Find where the given text appears and provide that cell's center as (X, Y) coordinate. 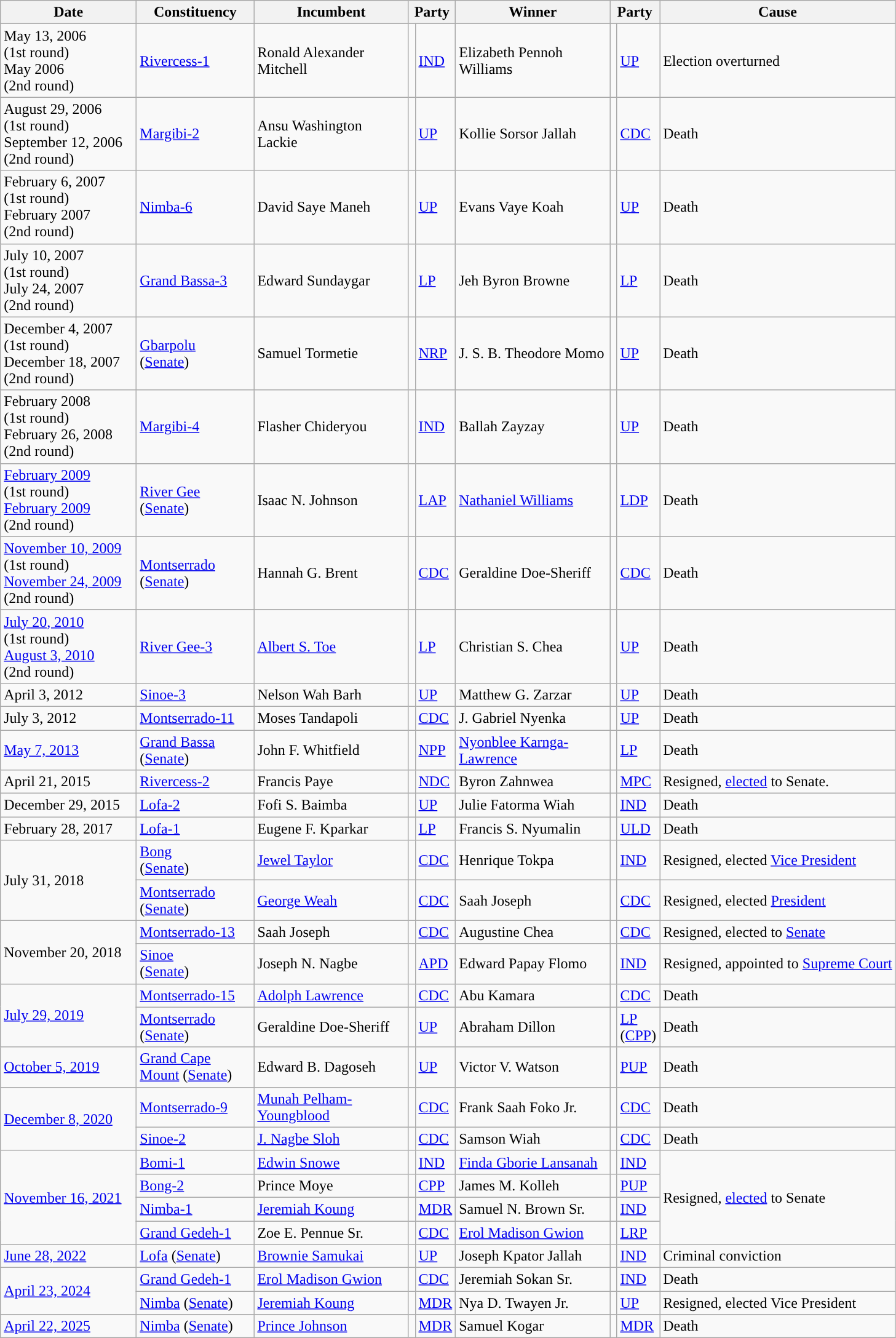
Abraham Dillon (533, 1027)
Margibi-2 (196, 134)
February 6, 2007(1st round)February 2007(2nd round) (69, 207)
May 7, 2013 (69, 749)
Nya D. Twayen Jr. (533, 1303)
Cause (778, 12)
LDP (638, 500)
Frank Saah Foko Jr. (533, 1107)
Montserrado-9 (196, 1107)
LRP (638, 1232)
June 28, 2022 (69, 1256)
April 21, 2015 (69, 782)
Sinoe-2 (196, 1139)
John F. Whitfield (331, 749)
Jeh Byron Browne (533, 281)
July 20, 2010(1st round)August 3, 2010(2nd round) (69, 646)
Francis Paye (331, 782)
October 5, 2019 (69, 1067)
River Gee(Senate) (196, 500)
Zoe E. Pennue Sr. (331, 1232)
ULD (638, 829)
Resigned, appointed to Supreme Court (778, 963)
Moses Tandapoli (331, 718)
Francis S. Nyumalin (533, 829)
Fofi S. Baimba (331, 805)
Edwin Snowe (331, 1162)
Samuel Kogar (533, 1326)
Albert S. Toe (331, 646)
Criminal conviction (778, 1256)
Eugene F. Kparkar (331, 829)
December 29, 2015 (69, 805)
Prince Johnson (331, 1326)
Prince Moye (331, 1185)
Edward B. Dagoseh (331, 1067)
Winner (533, 12)
Kollie Sorsor Jallah (533, 134)
Gbarpolu(Senate) (196, 353)
APD (435, 963)
Lofa-1 (196, 829)
MPC (638, 782)
Bong(Senate) (196, 860)
Date (69, 12)
Julie Fatorma Wiah (533, 805)
April 3, 2012 (69, 695)
LP(CPP) (638, 1027)
Lofa-2 (196, 805)
Hannah G. Brent (331, 573)
Munah Pelham-Youngblood (331, 1107)
Joseph N. Nagbe (331, 963)
Joseph Kpator Jallah (533, 1256)
Incumbent (331, 12)
Finda Gborie Lansanah (533, 1162)
Bong-2 (196, 1185)
NRP (435, 353)
Adolph Lawrence (331, 995)
Rivercess-1 (196, 60)
November 16, 2021 (69, 1197)
May 13, 2006(1st round)May 2006(2nd round) (69, 60)
Sinoe-3 (196, 695)
August 29, 2006(1st round)September 12, 2006(2nd round) (69, 134)
David Saye Maneh (331, 207)
James M. Kolleh (533, 1185)
November 20, 2018 (69, 952)
July 31, 2018 (69, 880)
Grand Bassa (Senate) (196, 749)
Byron Zahnwea (533, 782)
Resigned, elected to Senate. (778, 782)
NDC (435, 782)
November 10, 2009(1st round)November 24, 2009(2nd round) (69, 573)
J. Nagbe Sloh (331, 1139)
Grand Cape Mount (Senate) (196, 1067)
CPP (435, 1185)
July 3, 2012 (69, 718)
Jeremiah Sokan Sr. (533, 1280)
J. Gabriel Nyenka (533, 718)
Jewel Taylor (331, 860)
Victor V. Watson (533, 1067)
Henrique Tokpa (533, 860)
April 22, 2025 (69, 1326)
Ronald Alexander Mitchell (331, 60)
Constituency (196, 12)
Matthew G. Zarzar (533, 695)
Resigned, elected President (778, 901)
December 4, 2007(1st round)December 18, 2007(2nd round) (69, 353)
Ballah Zayzay (533, 427)
Nimba-6 (196, 207)
July 29, 2019 (69, 1015)
Abu Kamara (533, 995)
Isaac N. Johnson (331, 500)
Lofa (Senate) (196, 1256)
River Gee-3 (196, 646)
Samson Wiah (533, 1139)
Nyonblee Karnga-Lawrence (533, 749)
George Weah (331, 901)
Margibi-4 (196, 427)
J. S. B. Theodore Momo (533, 353)
February 28, 2017 (69, 829)
Elizabeth Pennoh Williams (533, 60)
Rivercess-2 (196, 782)
Brownie Samukai (331, 1256)
Christian S. Chea (533, 646)
Bomi-1 (196, 1162)
February 2009(1st round)February 2009(2nd round) (69, 500)
Flasher Chideryou (331, 427)
Evans Vaye Koah (533, 207)
April 23, 2024 (69, 1291)
Grand Bassa-3 (196, 281)
LAP (435, 500)
Nimba-1 (196, 1209)
Nelson Wah Barh (331, 695)
Ansu Washington Lackie (331, 134)
December 8, 2020 (69, 1118)
Samuel N. Brown Sr. (533, 1209)
Montserrado-11 (196, 718)
Augustine Chea (533, 932)
Nathaniel Williams (533, 500)
Edward Sundaygar (331, 281)
July 10, 2007(1st round)July 24, 2007(2nd round) (69, 281)
NPP (435, 749)
February 2008(1st round)February 26, 2008(2nd round) (69, 427)
Edward Papay Flomo (533, 963)
Montserrado-15 (196, 995)
Montserrado-13 (196, 932)
Samuel Tormetie (331, 353)
Sinoe(Senate) (196, 963)
Election overturned (778, 60)
